Output the (x, y) coordinate of the center of the cell containing the given text.  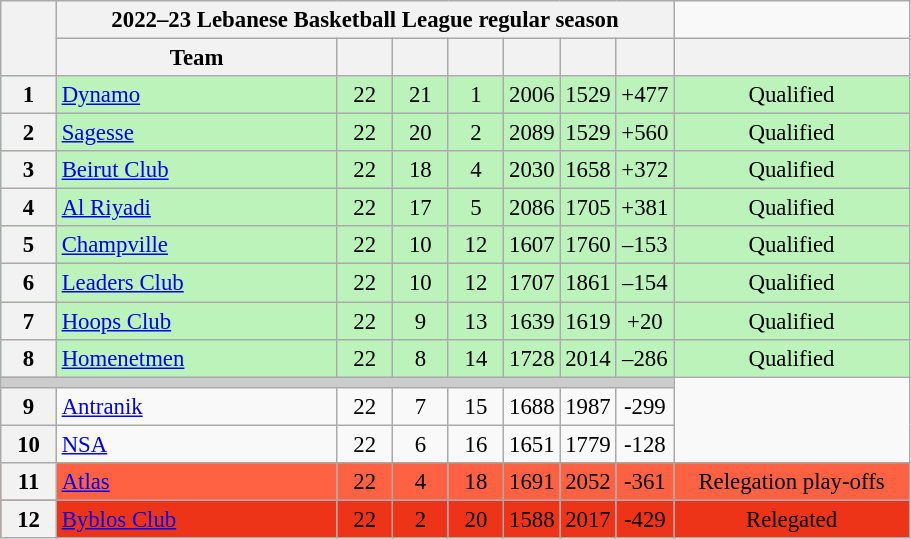
+381 (645, 208)
1639 (532, 321)
13 (476, 321)
1691 (532, 482)
2017 (588, 519)
1688 (532, 406)
–153 (645, 245)
NSA (196, 444)
Antranik (196, 406)
Beirut Club (196, 170)
2089 (532, 133)
2006 (532, 95)
Dynamo (196, 95)
2052 (588, 482)
Leaders Club (196, 283)
Relegated (792, 519)
21 (421, 95)
+560 (645, 133)
1705 (588, 208)
-128 (645, 444)
17 (421, 208)
1987 (588, 406)
Atlas (196, 482)
Homenetmen (196, 358)
2022–23 Lebanese Basketball League regular season (364, 20)
Champville (196, 245)
16 (476, 444)
14 (476, 358)
1779 (588, 444)
+20 (645, 321)
–154 (645, 283)
+372 (645, 170)
Relegation play-offs (792, 482)
1861 (588, 283)
-361 (645, 482)
Hoops Club (196, 321)
11 (29, 482)
+477 (645, 95)
2014 (588, 358)
1707 (532, 283)
1760 (588, 245)
Al Riyadi (196, 208)
2086 (532, 208)
1651 (532, 444)
2030 (532, 170)
1619 (588, 321)
1588 (532, 519)
–286 (645, 358)
Byblos Club (196, 519)
Sagesse (196, 133)
3 (29, 170)
Team (196, 58)
15 (476, 406)
-429 (645, 519)
-299 (645, 406)
1658 (588, 170)
1607 (532, 245)
1728 (532, 358)
